Search for the cell housing the specified text and yield its (X, Y) center coordinate. 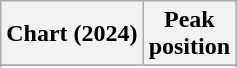
Chart (2024) (72, 34)
Peakposition (189, 34)
